Output the (X, Y) coordinate of the center of the cell containing the given text.  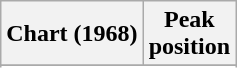
Chart (1968) (72, 34)
Peak position (189, 34)
